Pinpoint the cell where the given text exists, returning its [X, Y] midpoint coordinate. 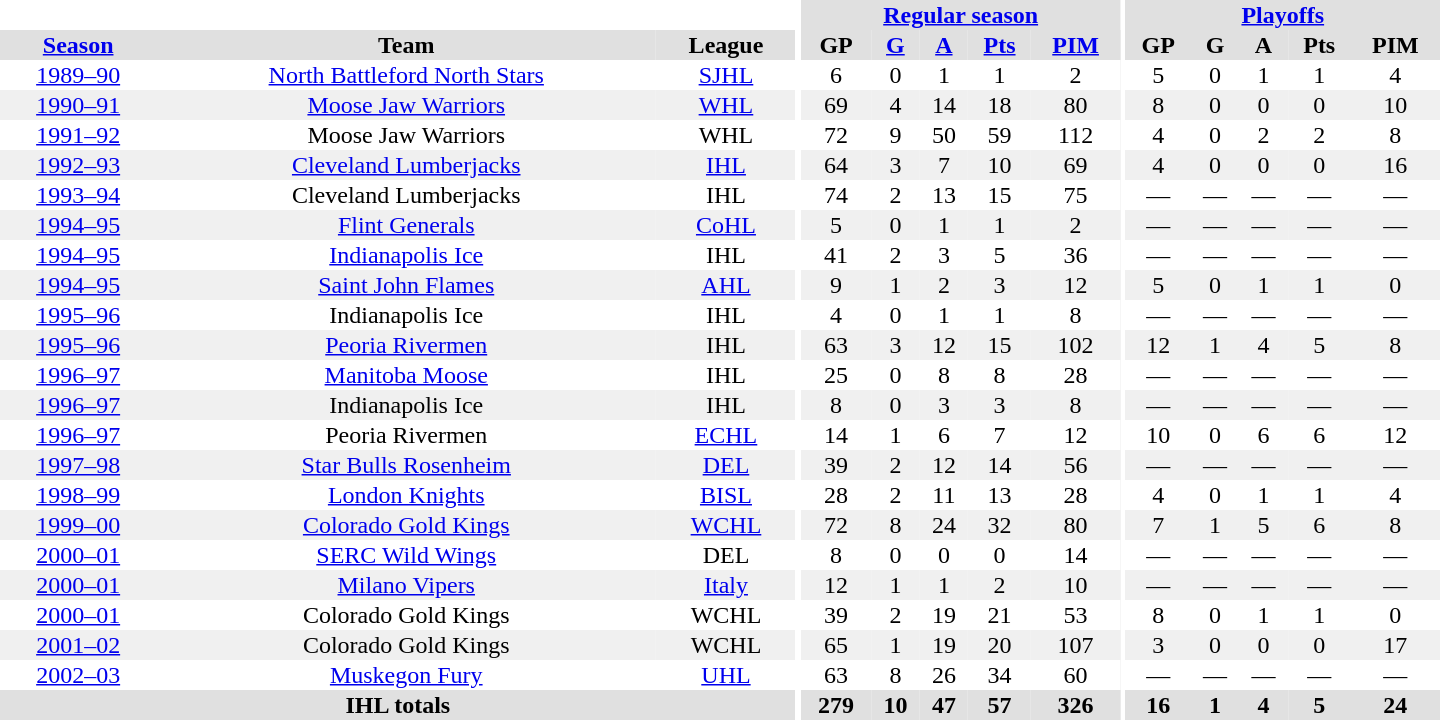
Regular season [960, 15]
1998–99 [78, 495]
Flint Generals [406, 225]
59 [1000, 135]
20 [1000, 645]
Star Bulls Rosenheim [406, 465]
32 [1000, 525]
1989–90 [78, 75]
CoHL [726, 225]
107 [1076, 645]
BISL [726, 495]
Manitoba Moose [406, 375]
112 [1076, 135]
26 [944, 675]
SJHL [726, 75]
1992–93 [78, 165]
Muskegon Fury [406, 675]
Italy [726, 585]
1991–92 [78, 135]
50 [944, 135]
11 [944, 495]
25 [836, 375]
57 [1000, 705]
IHL totals [398, 705]
279 [836, 705]
London Knights [406, 495]
18 [1000, 105]
53 [1076, 615]
SERC Wild Wings [406, 555]
326 [1076, 705]
2001–02 [78, 645]
Milano Vipers [406, 585]
1999–00 [78, 525]
1990–91 [78, 105]
36 [1076, 255]
75 [1076, 195]
Team [406, 45]
64 [836, 165]
Season [78, 45]
60 [1076, 675]
17 [1396, 645]
Playoffs [1283, 15]
21 [1000, 615]
Saint John Flames [406, 285]
41 [836, 255]
2002–03 [78, 675]
34 [1000, 675]
ECHL [726, 435]
UHL [726, 675]
AHL [726, 285]
North Battleford North Stars [406, 75]
56 [1076, 465]
1997–98 [78, 465]
102 [1076, 345]
65 [836, 645]
74 [836, 195]
League [726, 45]
47 [944, 705]
1993–94 [78, 195]
